Locate the cell with the specified text and output its [x, y] center coordinate. 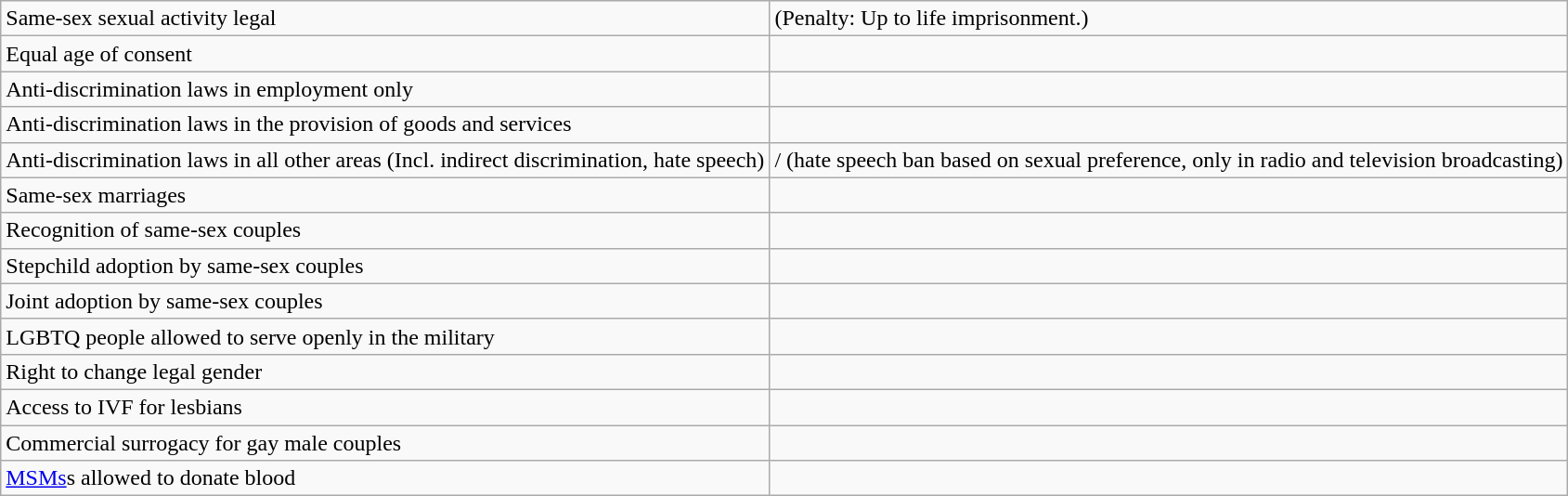
Equal age of consent [385, 54]
Same-sex sexual activity legal [385, 19]
Same-sex marriages [385, 195]
Commercial surrogacy for gay male couples [385, 443]
(Penalty: Up to life imprisonment.) [1169, 19]
Stepchild adoption by same-sex couples [385, 266]
Recognition of same-sex couples [385, 230]
Anti-discrimination laws in the provision of goods and services [385, 124]
Right to change legal gender [385, 372]
LGBTQ people allowed to serve openly in the military [385, 336]
Access to IVF for lesbians [385, 407]
Anti-discrimination laws in all other areas (Incl. indirect discrimination, hate speech) [385, 160]
/ (hate speech ban based on sexual preference, only in radio and television broadcasting) [1169, 160]
Anti-discrimination laws in employment only [385, 89]
MSMss allowed to donate blood [385, 478]
Joint adoption by same-sex couples [385, 301]
